Pinpoint the cell where the given text exists, returning its (X, Y) midpoint coordinate. 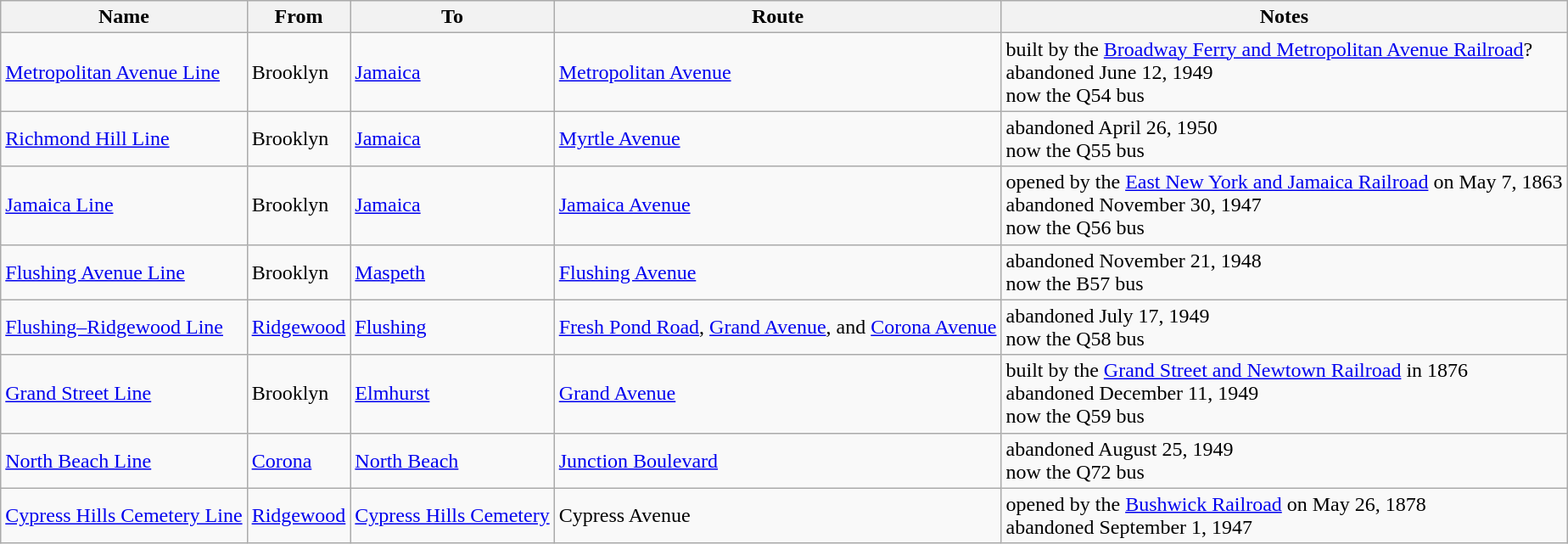
Route (777, 17)
Jamaica Avenue (777, 205)
abandoned November 21, 1948now the B57 bus (1285, 272)
Jamaica Line (124, 205)
Maspeth (452, 272)
Junction Boulevard (777, 460)
Myrtle Avenue (777, 139)
opened by the East New York and Jamaica Railroad on May 7, 1863abandoned November 30, 1947now the Q56 bus (1285, 205)
Elmhurst (452, 394)
Corona (299, 460)
Flushing Avenue Line (124, 272)
built by the Grand Street and Newtown Railroad in 1876abandoned December 11, 1949now the Q59 bus (1285, 394)
North Beach (452, 460)
North Beach Line (124, 460)
Flushing Avenue (777, 272)
From (299, 17)
Flushing (452, 328)
built by the Broadway Ferry and Metropolitan Avenue Railroad?abandoned June 12, 1949now the Q54 bus (1285, 72)
abandoned August 25, 1949now the Q72 bus (1285, 460)
Richmond Hill Line (124, 139)
Name (124, 17)
Metropolitan Avenue Line (124, 72)
Notes (1285, 17)
opened by the Bushwick Railroad on May 26, 1878abandoned September 1, 1947 (1285, 516)
abandoned July 17, 1949now the Q58 bus (1285, 328)
To (452, 17)
Cypress Hills Cemetery (452, 516)
Cypress Hills Cemetery Line (124, 516)
Flushing–Ridgewood Line (124, 328)
Cypress Avenue (777, 516)
Metropolitan Avenue (777, 72)
Grand Street Line (124, 394)
Grand Avenue (777, 394)
abandoned April 26, 1950now the Q55 bus (1285, 139)
Fresh Pond Road, Grand Avenue, and Corona Avenue (777, 328)
